Detect which cell encompasses the target text, then output its [x, y] center coordinate. 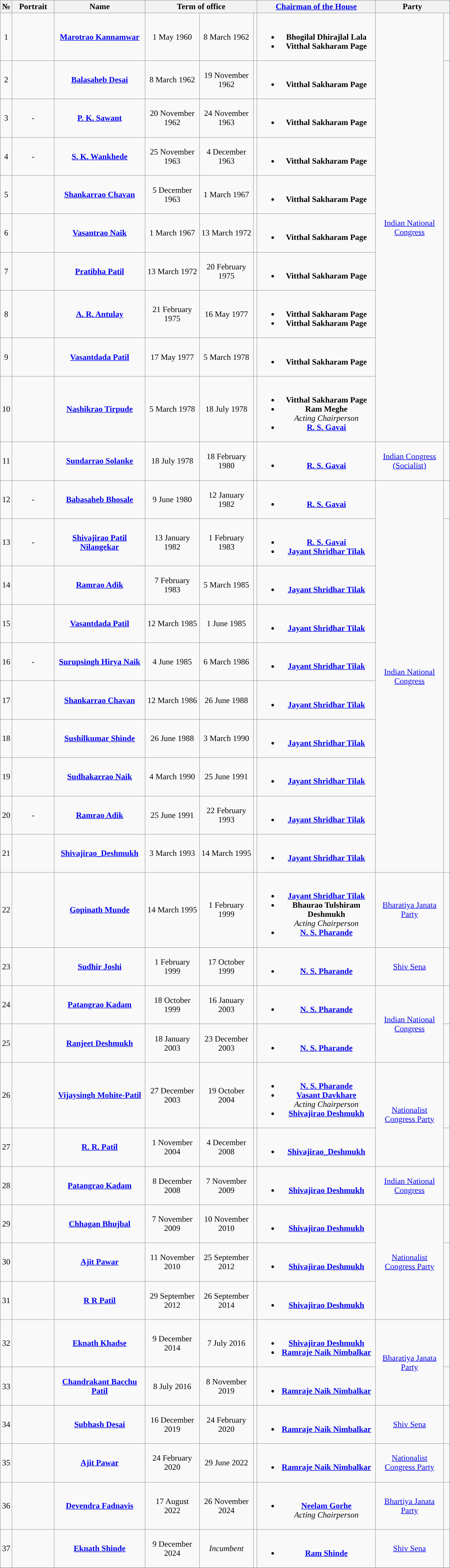
Eknath Shinde [100, 1548]
Pratibha Patil [100, 271]
20 November 1962 [172, 118]
13 [6, 542]
Ranjeet Deshmukh [100, 1043]
23 [6, 966]
36 [6, 1506]
16 [6, 662]
29 September 2012 [172, 1300]
27 [6, 1147]
21 February 1975 [172, 314]
5 [6, 194]
Shivajirao DeshmukhRamraje Naik Nimbalkar [316, 1343]
19 November 1962 [226, 80]
19 October 2004 [226, 1095]
Shivajirao Patil Nilangekar [100, 542]
26 November 2024 [226, 1506]
6 March 1986 [226, 662]
16 December 2019 [172, 1424]
Term of office [201, 7]
25 November 1963 [172, 157]
35 [6, 1463]
Vitthal Sakharam PageVitthal Sakharam Page [316, 314]
Vasantrao Naik [100, 233]
R. R. Patil [100, 1147]
18 [6, 739]
Ram Shinde [316, 1548]
8 December 2008 [172, 1185]
Portrait [33, 7]
R. S. GavaiJayant Shridhar Tilak [316, 542]
Sushilkumar Shinde [100, 739]
Jayant Shridhar TilakBhaurao Tulshiram DeshmukhActing ChairpersonN. S. Pharande [316, 910]
18 October 1999 [172, 1005]
34 [6, 1424]
31 [6, 1300]
9 [6, 357]
17 August 2022 [172, 1506]
Name [100, 7]
17 [6, 700]
Eknath Khadse [100, 1343]
Chandrakant Bacchu Patil [100, 1386]
23 December 2003 [226, 1043]
N. S. PharandeVasant DavkhareActing ChairpersonShivajirao Deshmukh [316, 1095]
8 [6, 314]
10 November 2010 [226, 1224]
3 March 1990 [226, 739]
Neelam Gorhe Acting Chairperson [316, 1506]
5 December 1963 [172, 194]
1 November 2004 [172, 1147]
7 February 1983 [172, 585]
15 [6, 623]
5 March 1985 [226, 585]
21 [6, 853]
14 [6, 585]
16 May 1977 [226, 314]
Sudhakarrao Naik [100, 777]
A. R. Antulay [100, 314]
20 [6, 815]
26 September 2014 [226, 1300]
17 May 1977 [172, 357]
Incumbent [226, 1548]
17 October 1999 [226, 966]
25 September 2012 [226, 1262]
Balasaheb Desai [100, 80]
Vitthal Sakharam PageRam Meghe Acting ChairpersonR. S. Gavai [316, 409]
Chhagan Bhujbal [100, 1224]
Sudhir Joshi [100, 966]
7 July 2016 [226, 1343]
24 [6, 1005]
№ [6, 7]
Nashikrao Tirpude [100, 409]
27 December 2003 [172, 1095]
12 [6, 499]
9 December 2014 [172, 1343]
29 June 2022 [226, 1463]
Bhogilal Dhirajlal LalaVitthal Sakharam Page [316, 37]
30 [6, 1262]
1 May 1960 [172, 37]
1 June 1985 [226, 623]
Babasaheb Bhosale [100, 499]
18 January 2003 [172, 1043]
Bhartiya Janata Party [410, 1506]
S. K. Wankhede [100, 157]
26 [6, 1095]
Devendra Fadnavis [100, 1506]
8 November 2019 [226, 1386]
3 [6, 118]
10 [6, 409]
28 [6, 1185]
Party [413, 7]
6 [6, 233]
R R Patil [100, 1300]
13 January 1982 [172, 542]
1 [6, 37]
4 [6, 157]
2 [6, 80]
24 November 1963 [226, 118]
37 [6, 1548]
18 February 1980 [226, 461]
19 [6, 777]
16 January 2003 [226, 1005]
32 [6, 1343]
33 [6, 1386]
7 [6, 271]
Indian Congress (Socialist) [410, 461]
4 December 1963 [226, 157]
4 December 2008 [226, 1147]
Subhash Desai [100, 1424]
25 [6, 1043]
22 February 1993 [226, 815]
3 March 1993 [172, 853]
12 March 1986 [172, 700]
22 [6, 910]
4 June 1985 [172, 662]
9 December 2024 [172, 1548]
12 March 1985 [172, 623]
12 January 1982 [226, 499]
8 July 2016 [172, 1386]
9 June 1980 [172, 499]
Chairman of the House [316, 7]
1 February 1983 [226, 542]
11 November 2010 [172, 1262]
Gopinath Munde [100, 910]
20 February 1975 [226, 271]
Sundarrao Solanke [100, 461]
Vijaysingh Mohite-Patil [100, 1095]
4 March 1990 [172, 777]
11 [6, 461]
29 [6, 1224]
Surupsingh Hirya Naik [100, 662]
Marotrao Kannamwar [100, 37]
P. K. Sawant [100, 118]
